For the text-containing cell, return its midpoint in [x, y] coordinate format. 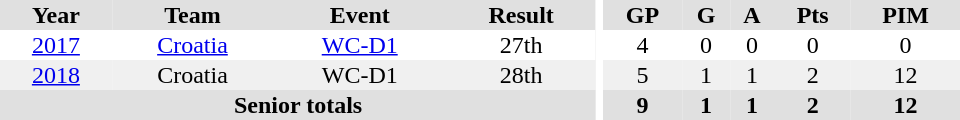
PIM [906, 15]
2018 [56, 75]
5 [643, 75]
G [706, 15]
Year [56, 15]
GP [643, 15]
9 [643, 105]
A [752, 15]
Event [360, 15]
Result [521, 15]
Team [192, 15]
2017 [56, 45]
28th [521, 75]
Pts [812, 15]
27th [521, 45]
4 [643, 45]
Senior totals [298, 105]
